Scan for the cell matching the given text and deliver its [X, Y] coordinate at center. 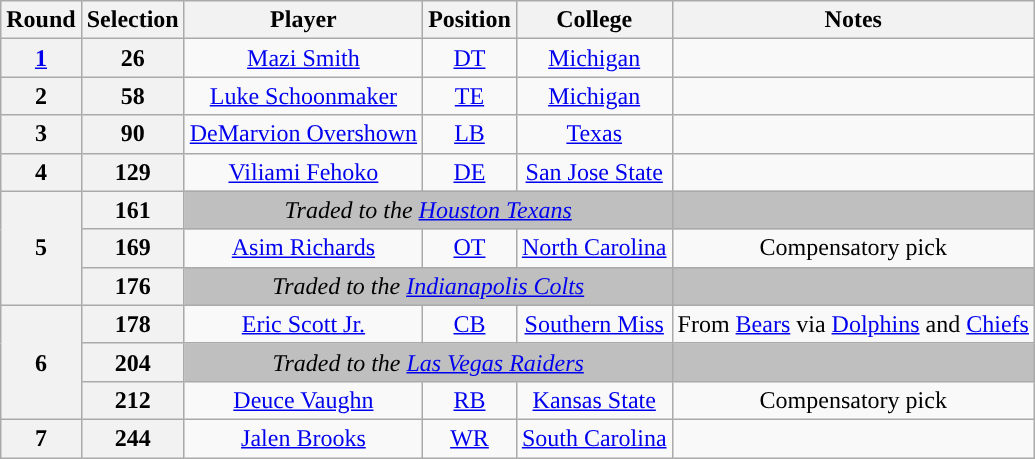
TE [470, 96]
RB [470, 400]
176 [132, 286]
6 [41, 362]
San Jose State [594, 172]
CB [470, 324]
Player [303, 20]
Luke Schoonmaker [303, 96]
26 [132, 58]
204 [132, 362]
4 [41, 172]
Southern Miss [594, 324]
7 [41, 438]
129 [132, 172]
Eric Scott Jr. [303, 324]
DeMarvion Overshown [303, 134]
College [594, 20]
178 [132, 324]
WR [470, 438]
58 [132, 96]
OT [470, 248]
Notes [853, 20]
Traded to the Indianapolis Colts [428, 286]
244 [132, 438]
5 [41, 248]
Asim Richards [303, 248]
212 [132, 400]
161 [132, 210]
Mazi Smith [303, 58]
Selection [132, 20]
Deuce Vaughn [303, 400]
Position [470, 20]
Traded to the Las Vegas Raiders [428, 362]
1 [41, 58]
169 [132, 248]
South Carolina [594, 438]
Jalen Brooks [303, 438]
90 [132, 134]
From Bears via Dolphins and Chiefs [853, 324]
Kansas State [594, 400]
DT [470, 58]
Viliami Fehoko [303, 172]
2 [41, 96]
LB [470, 134]
North Carolina [594, 248]
3 [41, 134]
Texas [594, 134]
Round [41, 20]
Traded to the Houston Texans [428, 210]
DE [470, 172]
